Extract the (x, y) coordinate from the center of the cell holding the provided text.  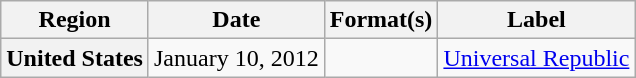
United States (75, 58)
Format(s) (381, 20)
Label (536, 20)
Region (75, 20)
Date (236, 20)
January 10, 2012 (236, 58)
Universal Republic (536, 58)
